Return (x, y) of the center of cell containing provided text 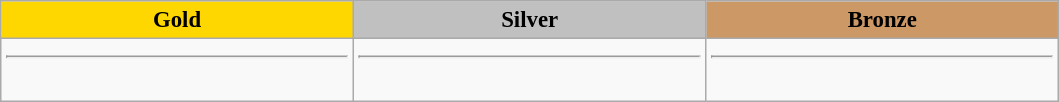
Gold (178, 20)
Silver (530, 20)
Bronze (882, 20)
